Return the (x, y) coordinate for the center point of the cell that contains the specified text.  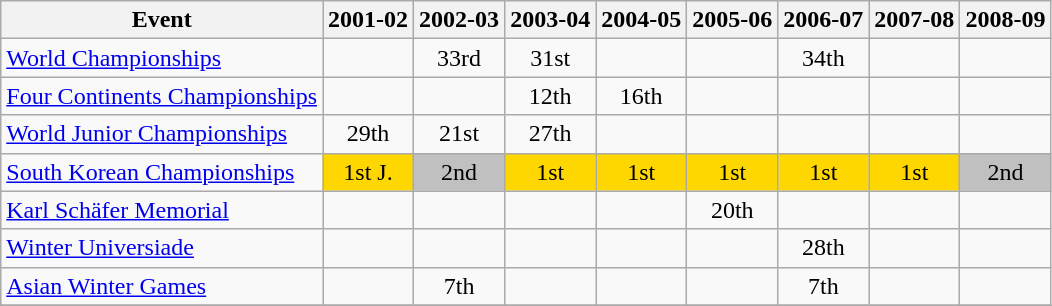
World Junior Championships (162, 134)
20th (732, 210)
South Korean Championships (162, 172)
12th (550, 96)
World Championships (162, 58)
2001-02 (368, 20)
33rd (460, 58)
21st (460, 134)
16th (642, 96)
1st J. (368, 172)
Four Continents Championships (162, 96)
2007-08 (914, 20)
34th (824, 58)
2005-06 (732, 20)
2003-04 (550, 20)
28th (824, 248)
Event (162, 20)
Karl Schäfer Memorial (162, 210)
2008-09 (1006, 20)
2006-07 (824, 20)
2002-03 (460, 20)
Asian Winter Games (162, 286)
31st (550, 58)
29th (368, 134)
Winter Universiade (162, 248)
2004-05 (642, 20)
27th (550, 134)
